Output the (x, y) coordinate of the center of the cell containing the given text.  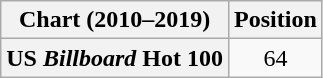
US Billboard Hot 100 (115, 58)
64 (276, 58)
Position (276, 20)
Chart (2010–2019) (115, 20)
